Return the (x, y) coordinate for the center point of the cell that contains the specified text.  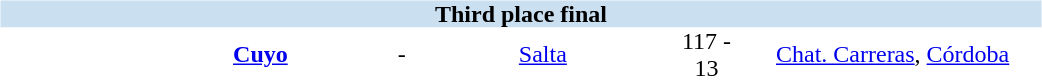
Chat. Carreras, Córdoba (893, 55)
117 - 13 (706, 55)
Cuyo (260, 55)
- (402, 55)
Salta (544, 55)
Third place final (520, 14)
